Return (X, Y) of the center of cell containing provided text 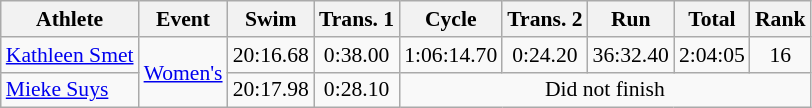
20:16.68 (271, 55)
Trans. 2 (544, 19)
Mieke Suys (70, 90)
Run (631, 19)
Rank (780, 19)
1:06:14.70 (450, 55)
Trans. 1 (356, 19)
20:17.98 (271, 90)
2:04:05 (712, 55)
0:28.10 (356, 90)
Total (712, 19)
Cycle (450, 19)
0:38.00 (356, 55)
0:24.20 (544, 55)
Did not finish (604, 90)
Women's (184, 72)
Event (184, 19)
36:32.40 (631, 55)
16 (780, 55)
Athlete (70, 19)
Kathleen Smet (70, 55)
Swim (271, 19)
